From the cell containing the given text, extract its center point as [X, Y] coordinate. 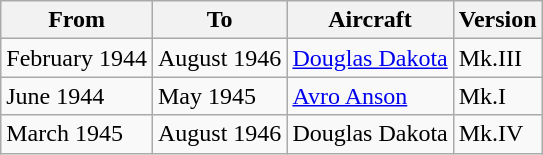
From [77, 20]
To [219, 20]
Aircraft [370, 20]
Avro Anson [370, 96]
March 1945 [77, 134]
Mk.I [498, 96]
Mk.IV [498, 134]
June 1944 [77, 96]
May 1945 [219, 96]
Mk.III [498, 58]
February 1944 [77, 58]
Version [498, 20]
